Pinpoint the cell where the given text exists, returning its [x, y] midpoint coordinate. 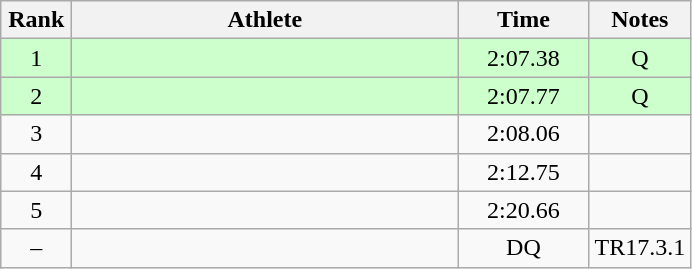
TR17.3.1 [640, 248]
Time [524, 20]
Rank [36, 20]
2:20.66 [524, 210]
Athlete [265, 20]
2:07.38 [524, 58]
Notes [640, 20]
– [36, 248]
4 [36, 172]
2:07.77 [524, 96]
3 [36, 134]
2 [36, 96]
2:08.06 [524, 134]
5 [36, 210]
2:12.75 [524, 172]
DQ [524, 248]
1 [36, 58]
